Return the (X, Y) coordinate for the center point of the cell that contains the specified text.  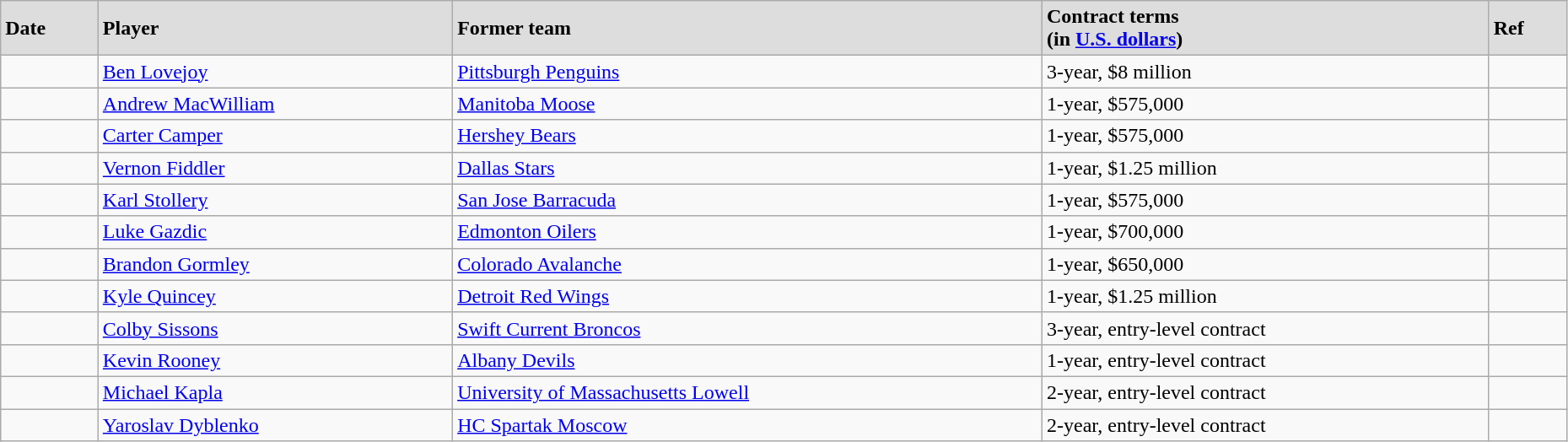
Albany Devils (747, 360)
Hershey Bears (747, 136)
Carter Camper (275, 136)
Edmonton Oilers (747, 232)
Michael Kapla (275, 392)
Luke Gazdic (275, 232)
Player (275, 29)
1-year, entry-level contract (1265, 360)
Former team (747, 29)
Dallas Stars (747, 168)
3-year, entry-level contract (1265, 328)
University of Massachusetts Lowell (747, 392)
Brandon Gormley (275, 264)
Colorado Avalanche (747, 264)
Detroit Red Wings (747, 296)
Vernon Fiddler (275, 168)
Ref (1528, 29)
Yaroslav Dyblenko (275, 424)
Kevin Rooney (275, 360)
Manitoba Moose (747, 104)
Swift Current Broncos (747, 328)
1-year, $650,000 (1265, 264)
Pittsburgh Penguins (747, 72)
3-year, $8 million (1265, 72)
Kyle Quincey (275, 296)
HC Spartak Moscow (747, 424)
Date (50, 29)
Andrew MacWilliam (275, 104)
San Jose Barracuda (747, 200)
Ben Lovejoy (275, 72)
1-year, $700,000 (1265, 232)
Colby Sissons (275, 328)
Contract terms(in U.S. dollars) (1265, 29)
Karl Stollery (275, 200)
